Determine the [x, y] coordinate at the center of the cell enclosing the given text.  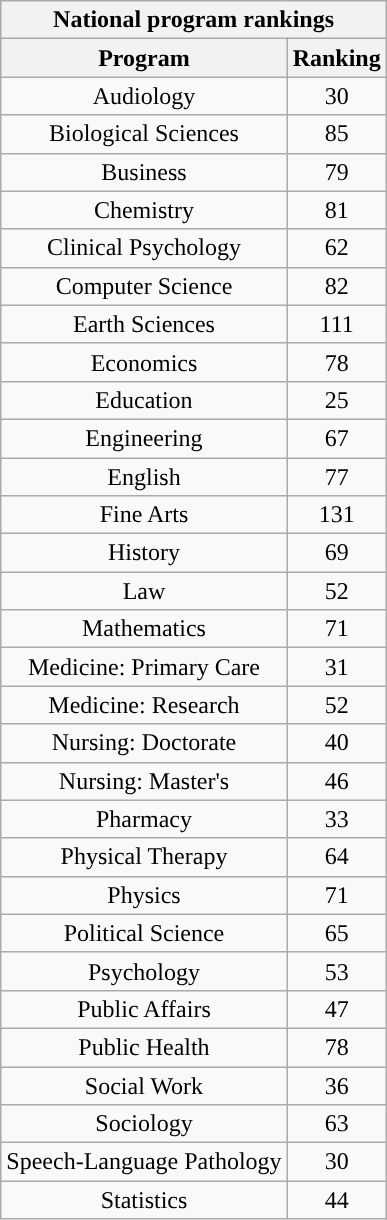
53 [336, 971]
25 [336, 400]
Nursing: Doctorate [144, 743]
Computer Science [144, 286]
79 [336, 172]
Social Work [144, 1085]
Physics [144, 895]
85 [336, 134]
English [144, 477]
Law [144, 591]
Biological Sciences [144, 134]
Audiology [144, 96]
Mathematics [144, 629]
Statistics [144, 1200]
36 [336, 1085]
Physical Therapy [144, 857]
82 [336, 286]
65 [336, 933]
Education [144, 400]
Program [144, 58]
Clinical Psychology [144, 248]
Sociology [144, 1124]
Economics [144, 362]
47 [336, 1009]
111 [336, 324]
History [144, 553]
Ranking [336, 58]
131 [336, 515]
Public Health [144, 1047]
Earth Sciences [144, 324]
40 [336, 743]
Medicine: Research [144, 705]
Engineering [144, 438]
31 [336, 667]
69 [336, 553]
Business [144, 172]
81 [336, 210]
77 [336, 477]
National program rankings [194, 20]
44 [336, 1200]
Chemistry [144, 210]
Political Science [144, 933]
62 [336, 248]
64 [336, 857]
Nursing: Master's [144, 781]
Public Affairs [144, 1009]
Psychology [144, 971]
67 [336, 438]
Medicine: Primary Care [144, 667]
Fine Arts [144, 515]
Speech-Language Pathology [144, 1162]
46 [336, 781]
33 [336, 819]
Pharmacy [144, 819]
63 [336, 1124]
